Capture the cell that displays the provided text and extract its [x, y] central coordinate. 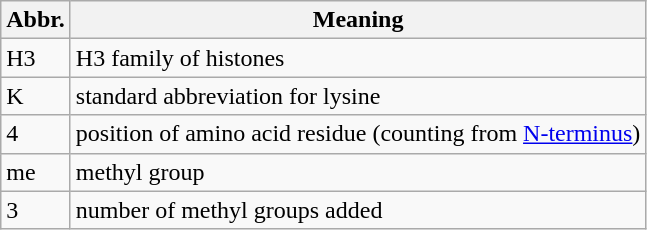
methyl group [358, 172]
position of amino acid residue (counting from N-terminus) [358, 134]
3 [36, 210]
number of methyl groups added [358, 210]
K [36, 96]
4 [36, 134]
H3 [36, 58]
standard abbreviation for lysine [358, 96]
me [36, 172]
H3 family of histones [358, 58]
Abbr. [36, 20]
Meaning [358, 20]
